Determine the (x, y) coordinate at the center of the cell enclosing the given text.  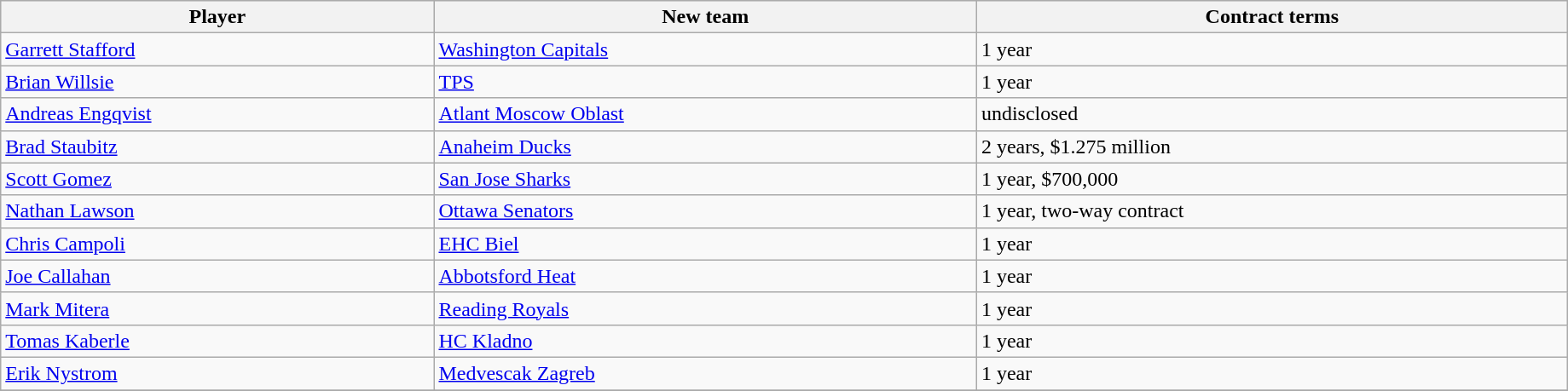
1 year, $700,000 (1272, 179)
Anaheim Ducks (705, 147)
Atlant Moscow Oblast (705, 114)
Brian Willsie (217, 82)
Andreas Engqvist (217, 114)
2 years, $1.275 million (1272, 147)
Scott Gomez (217, 179)
Garrett Stafford (217, 49)
San Jose Sharks (705, 179)
Abbotsford Heat (705, 276)
undisclosed (1272, 114)
1 year, two-way contract (1272, 211)
Brad Staubitz (217, 147)
Tomas Kaberle (217, 341)
Reading Royals (705, 308)
Medvescak Zagreb (705, 373)
Washington Capitals (705, 49)
Nathan Lawson (217, 211)
TPS (705, 82)
Contract terms (1272, 17)
Joe Callahan (217, 276)
Ottawa Senators (705, 211)
Player (217, 17)
New team (705, 17)
EHC Biel (705, 244)
Mark Mitera (217, 308)
Chris Campoli (217, 244)
Erik Nystrom (217, 373)
HC Kladno (705, 341)
